From the cell containing the given text, extract its center point as (X, Y) coordinate. 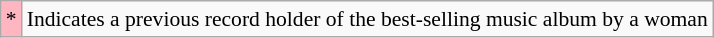
Indicates a previous record holder of the best-selling music album by a woman (368, 19)
* (12, 19)
